Locate the cell with the specified text and output its [x, y] center coordinate. 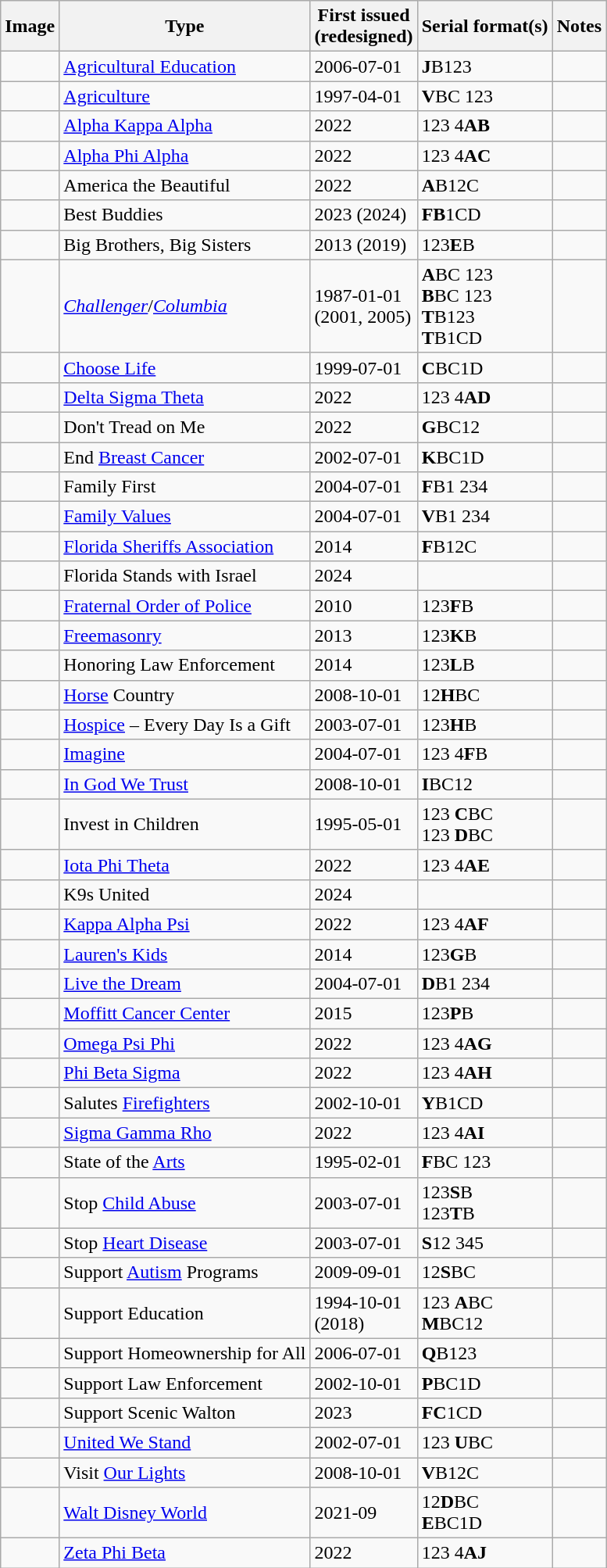
2021-09 [364, 1513]
KBC1D [484, 457]
Stop Heart Disease [184, 1243]
1995-05-01 [364, 824]
YB1CD [484, 1103]
AB12C [484, 185]
QB123 [484, 1353]
VB1 234 [484, 517]
2013 (2019) [364, 245]
First issued(redesigned) [364, 27]
FB1CD [484, 215]
Live the Dream [184, 984]
FC1CD [484, 1412]
123 ABCMBC12 [484, 1313]
Florida Stands with Israel [184, 576]
Invest in Children [184, 824]
S12 345 [484, 1243]
123 4AJ [484, 1553]
State of the Arts [184, 1162]
FBC 123 [484, 1162]
Walt Disney World [184, 1513]
JB123 [484, 66]
1994-10-01(2018) [364, 1313]
Support Homeownership for All [184, 1353]
Visit Our Lights [184, 1472]
Serial format(s) [484, 27]
2023 (2024) [364, 215]
2013 [364, 635]
Salutes Firefighters [184, 1103]
Agriculture [184, 96]
PBC1D [484, 1383]
Delta Sigma Theta [184, 397]
Kappa Alpha Psi [184, 924]
2010 [364, 606]
123 CBC123 DBC [484, 824]
2009-09-01 [364, 1273]
Big Brothers, Big Sisters [184, 245]
Hospice – Every Day Is a Gift [184, 725]
FB1 234 [484, 487]
Honoring Law Enforcement [184, 665]
GBC12 [484, 427]
Sigma Gamma Rho [184, 1133]
1995-02-01 [364, 1162]
Challenger/Columbia [184, 306]
K9s United [184, 894]
Zeta Phi Beta [184, 1553]
Choose Life [184, 367]
VB12C [484, 1472]
123 4FB [484, 754]
Notes [579, 27]
123SB123TB [484, 1202]
2023 [364, 1412]
Phi Beta Sigma [184, 1073]
Support Law Enforcement [184, 1383]
Alpha Kappa Alpha [184, 126]
1987-01-01(2001, 2005) [364, 306]
12DBCEBC1D [484, 1513]
123FB [484, 606]
End Breast Cancer [184, 457]
1997-04-01 [364, 96]
Lauren's Kids [184, 954]
Stop Child Abuse [184, 1202]
Support Education [184, 1313]
123LB [484, 665]
Iota Phi Theta [184, 865]
123PB [484, 1014]
Omega Psi Phi [184, 1044]
123 4AG [484, 1044]
United We Stand [184, 1442]
Moffitt Cancer Center [184, 1014]
123 4AH [484, 1073]
123 4AI [484, 1133]
ABC 123BBC 123TB123TB1CD [484, 306]
123 4AF [484, 924]
America the Beautiful [184, 185]
123KB [484, 635]
123 4AE [484, 865]
123 4AD [484, 397]
123 4AB [484, 126]
DB1 234 [484, 984]
123EB [484, 245]
FB12C [484, 546]
123 UBC [484, 1442]
Type [184, 27]
Agricultural Education [184, 66]
12SBC [484, 1273]
Freemasonry [184, 635]
Don't Tread on Me [184, 427]
Image [30, 27]
Support Scenic Walton [184, 1412]
Family First [184, 487]
Fraternal Order of Police [184, 606]
Imagine [184, 754]
Alpha Phi Alpha [184, 156]
123GB [484, 954]
VBC 123 [484, 96]
2015 [364, 1014]
1999-07-01 [364, 367]
CBC1D [484, 367]
Support Autism Programs [184, 1273]
In God We Trust [184, 784]
123HB [484, 725]
IBC12 [484, 784]
12HBC [484, 695]
Florida Sheriffs Association [184, 546]
Family Values [184, 517]
Best Buddies [184, 215]
Horse Country [184, 695]
123 4AC [484, 156]
